Detect which cell encompasses the target text, then output its (x, y) center coordinate. 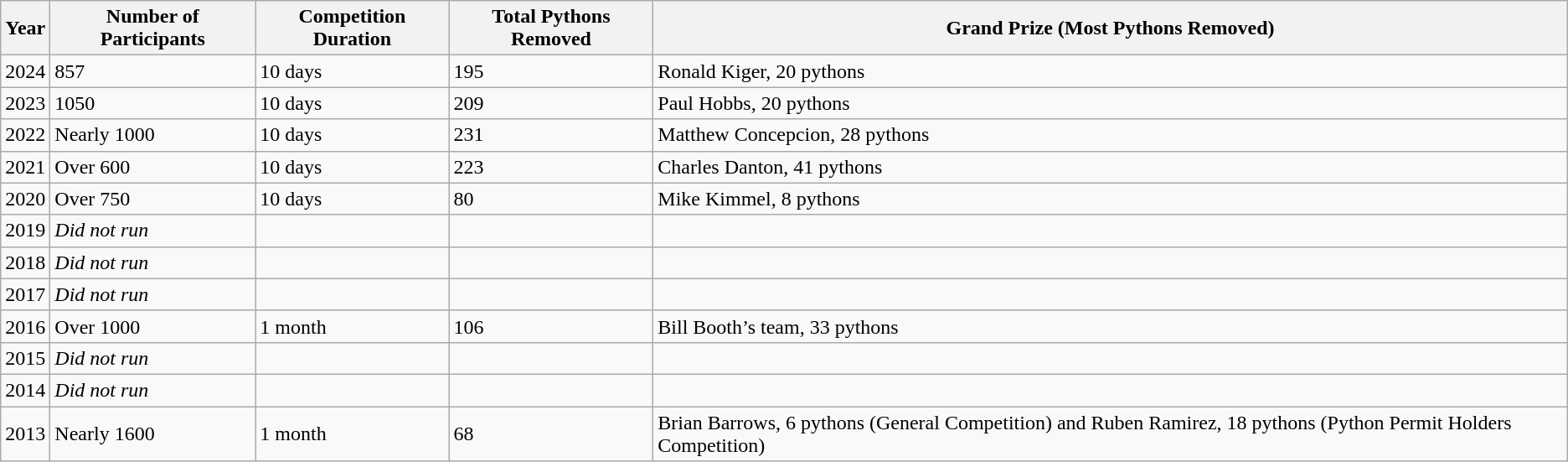
2020 (25, 199)
2018 (25, 262)
1050 (152, 103)
2024 (25, 71)
Year (25, 29)
209 (551, 103)
2017 (25, 294)
Grand Prize (Most Pythons Removed) (1111, 29)
2021 (25, 167)
2023 (25, 103)
2016 (25, 326)
106 (551, 326)
231 (551, 135)
68 (551, 433)
Bill Booth’s team, 33 pythons (1111, 326)
Charles Danton, 41 pythons (1111, 167)
223 (551, 167)
Brian Barrows, 6 pythons (General Competition) and Ruben Ramirez, 18 pythons (Python Permit Holders Competition) (1111, 433)
2019 (25, 231)
857 (152, 71)
Competition Duration (352, 29)
2015 (25, 358)
195 (551, 71)
Total Pythons Removed (551, 29)
2013 (25, 433)
2022 (25, 135)
Over 750 (152, 199)
Nearly 1600 (152, 433)
Mike Kimmel, 8 pythons (1111, 199)
80 (551, 199)
2014 (25, 390)
Nearly 1000 (152, 135)
Ronald Kiger, 20 pythons (1111, 71)
Paul Hobbs, 20 pythons (1111, 103)
Over 600 (152, 167)
Number of Participants (152, 29)
Over 1000 (152, 326)
Matthew Concepcion, 28 pythons (1111, 135)
